Determine the (x, y) coordinate at the center of the cell enclosing the given text.  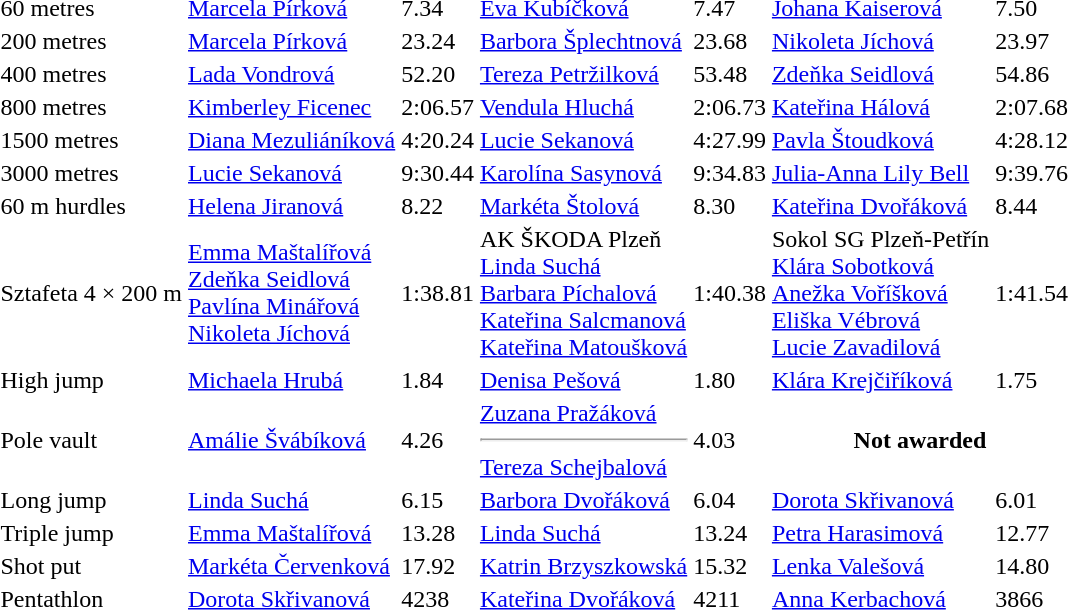
6.15 (438, 500)
Zuzana PražákováTereza Schejbalová (583, 440)
23.24 (438, 41)
53.48 (730, 74)
Tereza Petržilková (583, 74)
Helena Jiranová (291, 206)
52.20 (438, 74)
4.26 (438, 440)
13.28 (438, 533)
Sokol SG Plzeň-PetřínKlára SobotkováAnežka VoříškováEliška VébrováLucie Zavadilová (880, 293)
Emma MaštalířováZdeňka SeidlováPavlína MinářováNikoleta Jíchová (291, 293)
Dorota Skřivanová (880, 500)
Kateřina Hálová (880, 107)
Vendula Hluchá (583, 107)
Amálie Švábíková (291, 440)
Michaela Hrubá (291, 380)
1.80 (730, 380)
AK ŠKODA PlzeňLinda SucháBarbara PíchalováKateřina SalcmanováKateřina Matoušková (583, 293)
Diana Mezuliáníková (291, 140)
Barbora Dvořáková (583, 500)
Pavla Štoudková (880, 140)
Emma Maštalířová (291, 533)
6.04 (730, 500)
1:40.38 (730, 293)
Markéta Červenková (291, 566)
Nikoleta Jíchová (880, 41)
4:20.24 (438, 140)
Julia-Anna Lily Bell (880, 173)
1:38.81 (438, 293)
Karolína Sasynová (583, 173)
23.68 (730, 41)
Katrin Brzyszkowská (583, 566)
Kimberley Ficenec (291, 107)
Petra Harasimová (880, 533)
8.22 (438, 206)
Lada Vondrová (291, 74)
2:06.73 (730, 107)
Kateřina Dvořáková (880, 206)
13.24 (730, 533)
4:27.99 (730, 140)
15.32 (730, 566)
Barbora Šplechtnová (583, 41)
4.03 (730, 440)
Markéta Štolová (583, 206)
Denisa Pešová (583, 380)
Klára Krejčiříková (880, 380)
8.30 (730, 206)
17.92 (438, 566)
9:30.44 (438, 173)
9:34.83 (730, 173)
2:06.57 (438, 107)
Lenka Valešová (880, 566)
1.84 (438, 380)
Zdeňka Seidlová (880, 74)
Marcela Pírková (291, 41)
